Extract the [X, Y] coordinate from the center of the cell holding the provided text.  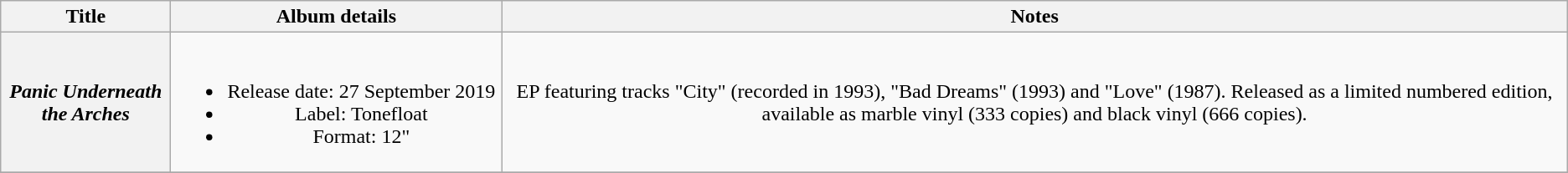
Panic Underneath the Arches [85, 102]
Release date: 27 September 2019Label: TonefloatFormat: 12" [337, 102]
Album details [337, 17]
Title [85, 17]
Notes [1034, 17]
